Detect which cell encompasses the target text, then output its (X, Y) center coordinate. 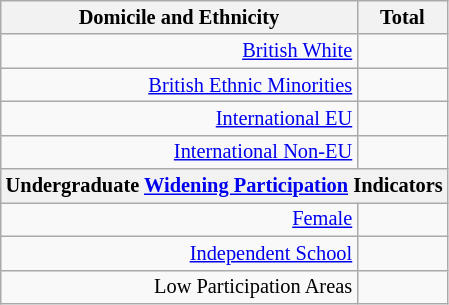
Female (179, 219)
Low Participation Areas (179, 287)
Domicile and Ethnicity (179, 17)
British White (179, 51)
British Ethnic Minorities (179, 85)
Total (402, 17)
Independent School (179, 253)
International Non-EU (179, 152)
International EU (179, 118)
Undergraduate Widening Participation Indicators (224, 186)
